Return [X, Y] of the center of cell containing provided text 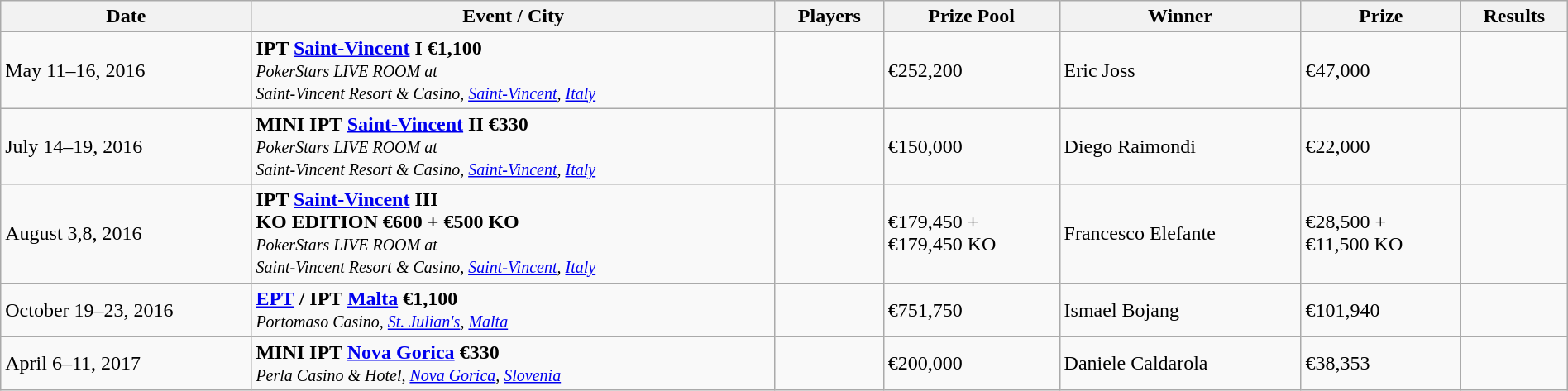
Daniele Caldarola [1180, 364]
€38,353 [1381, 364]
€28,500 +€11,500 KO [1381, 233]
Diego Raimondi [1180, 146]
Francesco Elefante [1180, 233]
Prize [1381, 17]
€179,450 +€179,450 KO [971, 233]
Results [1513, 17]
Date [126, 17]
October 19–23, 2016 [126, 309]
IPT Saint-Vincent IIIKO EDITION €600 + €500 KOPokerStars LIVE ROOM atSaint-Vincent Resort & Casino, Saint-Vincent, Italy [514, 233]
€751,750 [971, 309]
€252,200 [971, 70]
Ismael Bojang [1180, 309]
May 11–16, 2016 [126, 70]
€150,000 [971, 146]
€101,940 [1381, 309]
MINI IPT Nova Gorica €330Perla Casino & Hotel, Nova Gorica, Slovenia [514, 364]
€47,000 [1381, 70]
EPT / IPT Malta €1,100Portomaso Casino, St. Julian's, Malta [514, 309]
€200,000 [971, 364]
Eric Joss [1180, 70]
April 6–11, 2017 [126, 364]
MINI IPT Saint-Vincent II €330PokerStars LIVE ROOM atSaint-Vincent Resort & Casino, Saint-Vincent, Italy [514, 146]
Winner [1180, 17]
July 14–19, 2016 [126, 146]
Players [829, 17]
Prize Pool [971, 17]
August 3,8, 2016 [126, 233]
Event / City [514, 17]
€22,000 [1381, 146]
IPT Saint-Vincent I €1,100PokerStars LIVE ROOM atSaint-Vincent Resort & Casino, Saint-Vincent, Italy [514, 70]
